Search for the cell housing the specified text and yield its [X, Y] center coordinate. 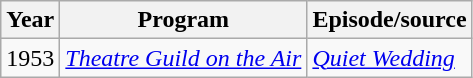
Year [30, 20]
1953 [30, 58]
Theatre Guild on the Air [184, 58]
Episode/source [390, 20]
Quiet Wedding [390, 58]
Program [184, 20]
